Locate the cell with the specified text and output its (x, y) center coordinate. 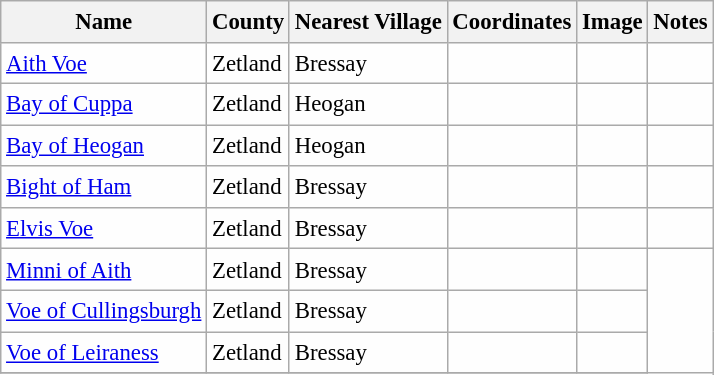
Aith Voe (104, 62)
Name (104, 22)
Bight of Ham (104, 186)
Voe of Cullingsburgh (104, 312)
Minni of Aith (104, 270)
County (248, 22)
Bay of Cuppa (104, 104)
Voe of Leiraness (104, 352)
Coordinates (512, 22)
Notes (680, 22)
Elvis Voe (104, 228)
Nearest Village (368, 22)
Bay of Heogan (104, 146)
Image (612, 22)
